Identify which cell holds the provided text, then report its [X, Y] central coordinate. 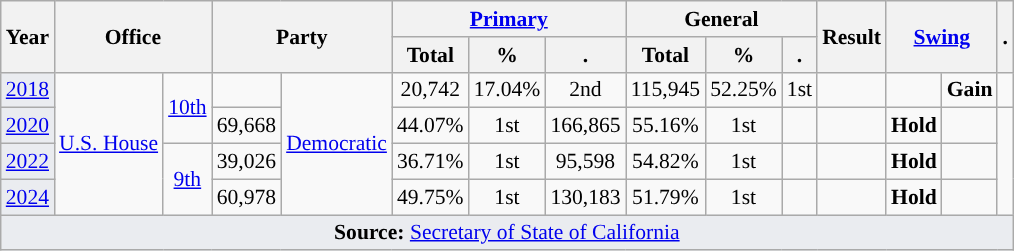
Primary [509, 19]
166,865 [585, 126]
Office [133, 36]
69,668 [246, 126]
2022 [28, 162]
Gain [970, 90]
39,026 [246, 162]
130,183 [585, 197]
9th [188, 180]
20,742 [430, 90]
44.07% [430, 126]
Year [28, 36]
55.16% [666, 126]
51.79% [666, 197]
54.82% [666, 162]
U.S. House [108, 143]
115,945 [666, 90]
Swing [942, 36]
17.04% [508, 90]
2024 [28, 197]
95,598 [585, 162]
52.25% [744, 90]
Democratic [336, 143]
General [722, 19]
36.71% [430, 162]
2020 [28, 126]
10th [188, 108]
Source: Secretary of State of California [507, 233]
2nd [585, 90]
49.75% [430, 197]
Party [302, 36]
2018 [28, 90]
Result [852, 36]
60,978 [246, 197]
